Return (x, y) of the center of cell containing provided text 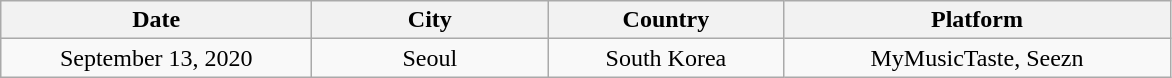
MyMusicTaste, Seezn (977, 58)
Date (156, 20)
South Korea (666, 58)
Country (666, 20)
Seoul (430, 58)
City (430, 20)
Platform (977, 20)
September 13, 2020 (156, 58)
